Determine the [x, y] coordinate at the center of the cell enclosing the given text.  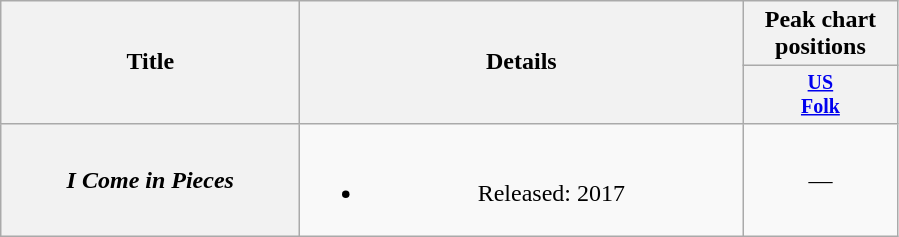
I Come in Pieces [150, 180]
Released: 2017 [522, 180]
— [820, 180]
Title [150, 62]
Details [522, 62]
Peak chart positions [820, 34]
USFolk [820, 94]
